Scan for the cell matching the given text and deliver its [x, y] coordinate at center. 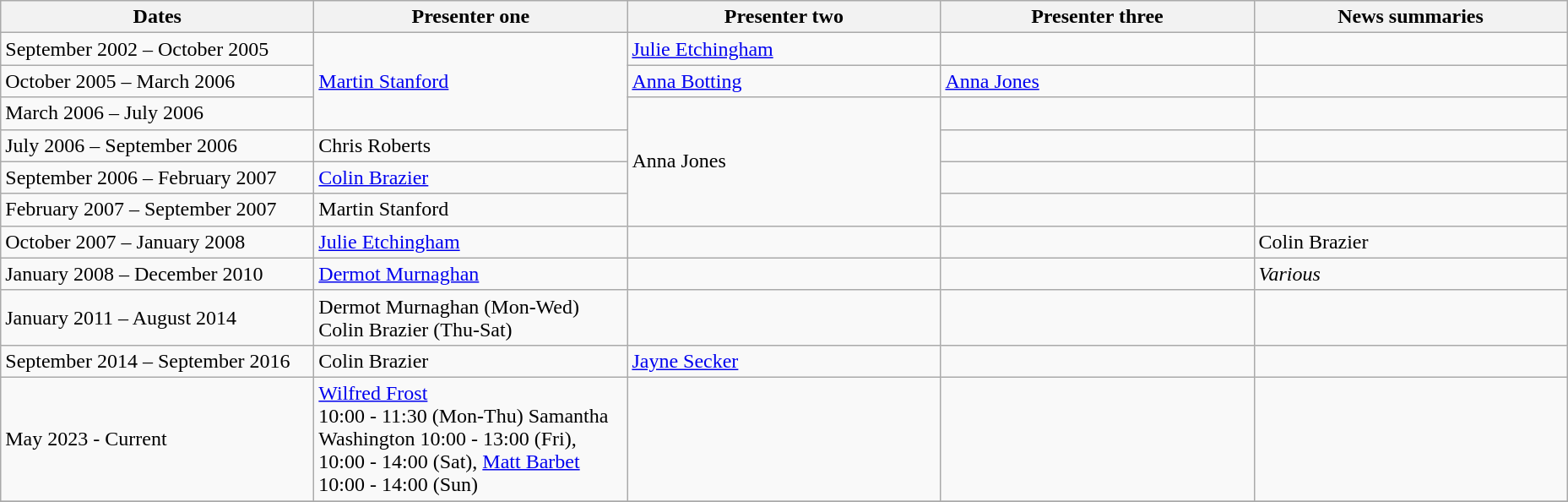
Presenter one [471, 17]
Presenter three [1098, 17]
News summaries [1410, 17]
September 2014 – September 2016 [157, 361]
October 2007 – January 2008 [157, 242]
Jayne Secker [784, 361]
Wilfred Frost 10:00 - 11:30 (Mon-Thu) Samantha Washington 10:00 - 13:00 (Fri), 10:00 - 14:00 (Sat), Matt Barbet 10:00 - 14:00 (Sun) [471, 439]
October 2005 – March 2006 [157, 81]
January 2011 – August 2014 [157, 318]
July 2006 – September 2006 [157, 145]
Dermot Murnaghan (Mon-Wed)Colin Brazier (Thu-Sat) [471, 318]
Dermot Murnaghan [471, 274]
Chris Roberts [471, 145]
Dates [157, 17]
January 2008 – December 2010 [157, 274]
Presenter two [784, 17]
March 2006 – July 2006 [157, 113]
Various [1410, 274]
September 2002 – October 2005 [157, 49]
Anna Botting [784, 81]
February 2007 – September 2007 [157, 210]
September 2006 – February 2007 [157, 177]
May 2023 - Current [157, 439]
